Search for the cell housing the specified text and yield its [x, y] center coordinate. 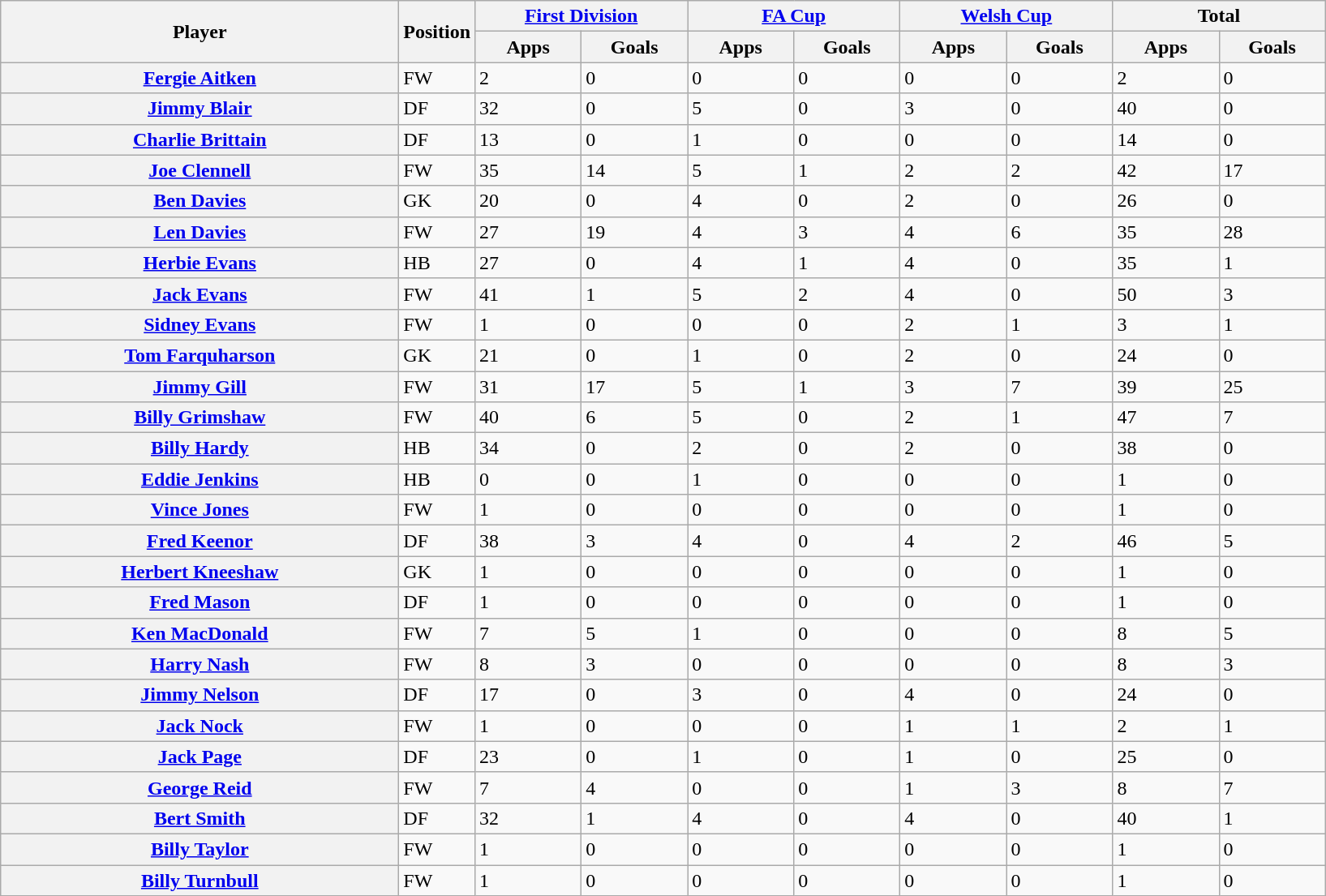
Position [437, 32]
Charlie Brittain [200, 139]
Jimmy Nelson [200, 695]
Player [200, 32]
Fred Mason [200, 602]
Jack Page [200, 757]
FA Cup [794, 16]
Tom Farquharson [200, 355]
Ken MacDonald [200, 633]
23 [529, 757]
Bert Smith [200, 818]
Herbert Kneeshaw [200, 572]
50 [1166, 294]
21 [529, 355]
Herbie Evans [200, 263]
39 [1166, 387]
Billy Grimshaw [200, 418]
47 [1166, 418]
Jimmy Gill [200, 387]
Fred Keenor [200, 541]
George Reid [200, 787]
26 [1166, 201]
Sidney Evans [200, 324]
First Division [581, 16]
Welsh Cup [1006, 16]
28 [1272, 232]
Joe Clennell [200, 170]
Total [1219, 16]
42 [1166, 170]
Billy Hardy [200, 448]
Billy Turnbull [200, 880]
46 [1166, 541]
Fergie Aitken [200, 78]
Jack Nock [200, 726]
34 [529, 448]
Jimmy Blair [200, 109]
Harry Nash [200, 664]
13 [529, 139]
Len Davies [200, 232]
Jack Evans [200, 294]
Eddie Jenkins [200, 479]
Billy Taylor [200, 849]
Ben Davies [200, 201]
41 [529, 294]
31 [529, 387]
19 [634, 232]
Vince Jones [200, 510]
20 [529, 201]
